Locate the cell with the specified text and output its [X, Y] center coordinate. 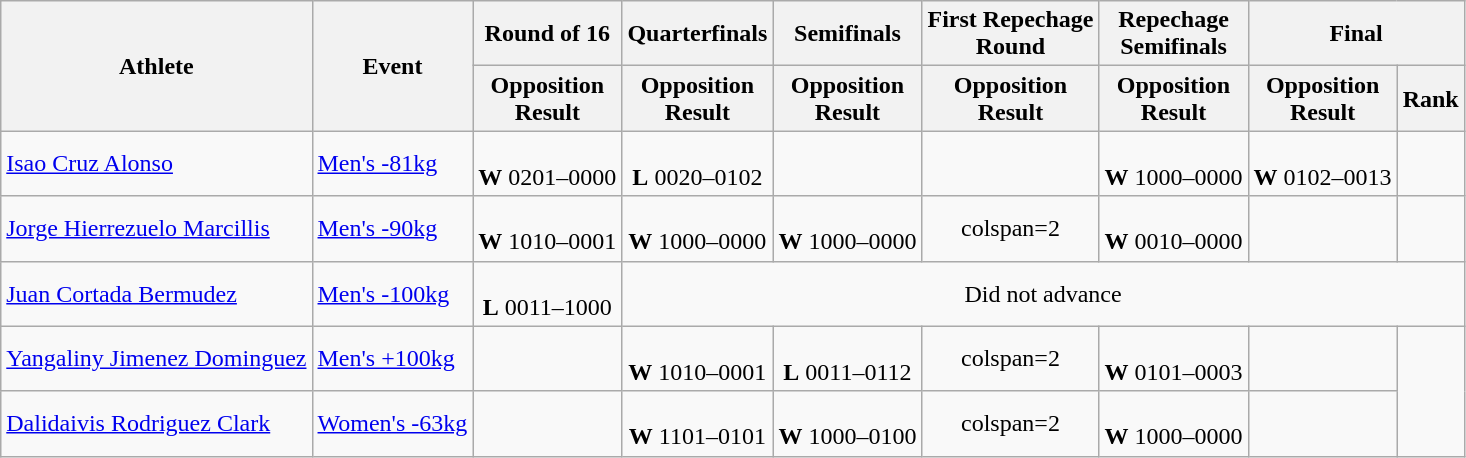
Dalidaivis Rodriguez Clark [156, 424]
Women's -63kg [392, 424]
Repechage Semifinals [1174, 34]
Rank [1430, 98]
Semifinals [848, 34]
Juan Cortada Bermudez [156, 294]
Did not advance [1043, 294]
Quarterfinals [698, 34]
Jorge Hierrezuelo Marcillis [156, 228]
W 1101–0101 [698, 424]
Yangaliny Jimenez Dominguez [156, 358]
Men's -90kg [392, 228]
Men's -100kg [392, 294]
W 0102–0013 [1322, 164]
L 0020–0102 [698, 164]
First Repechage Round [1010, 34]
Round of 16 [548, 34]
W 1000–0100 [848, 424]
L 0011–1000 [548, 294]
Athlete [156, 66]
Isao Cruz Alonso [156, 164]
Men's -81kg [392, 164]
W 0101–0003 [1174, 358]
Men's +100kg [392, 358]
W 0010–0000 [1174, 228]
L 0011–0112 [848, 358]
Event [392, 66]
Final [1356, 34]
W 0201–0000 [548, 164]
